Pinpoint the cell where the given text exists, returning its [X, Y] midpoint coordinate. 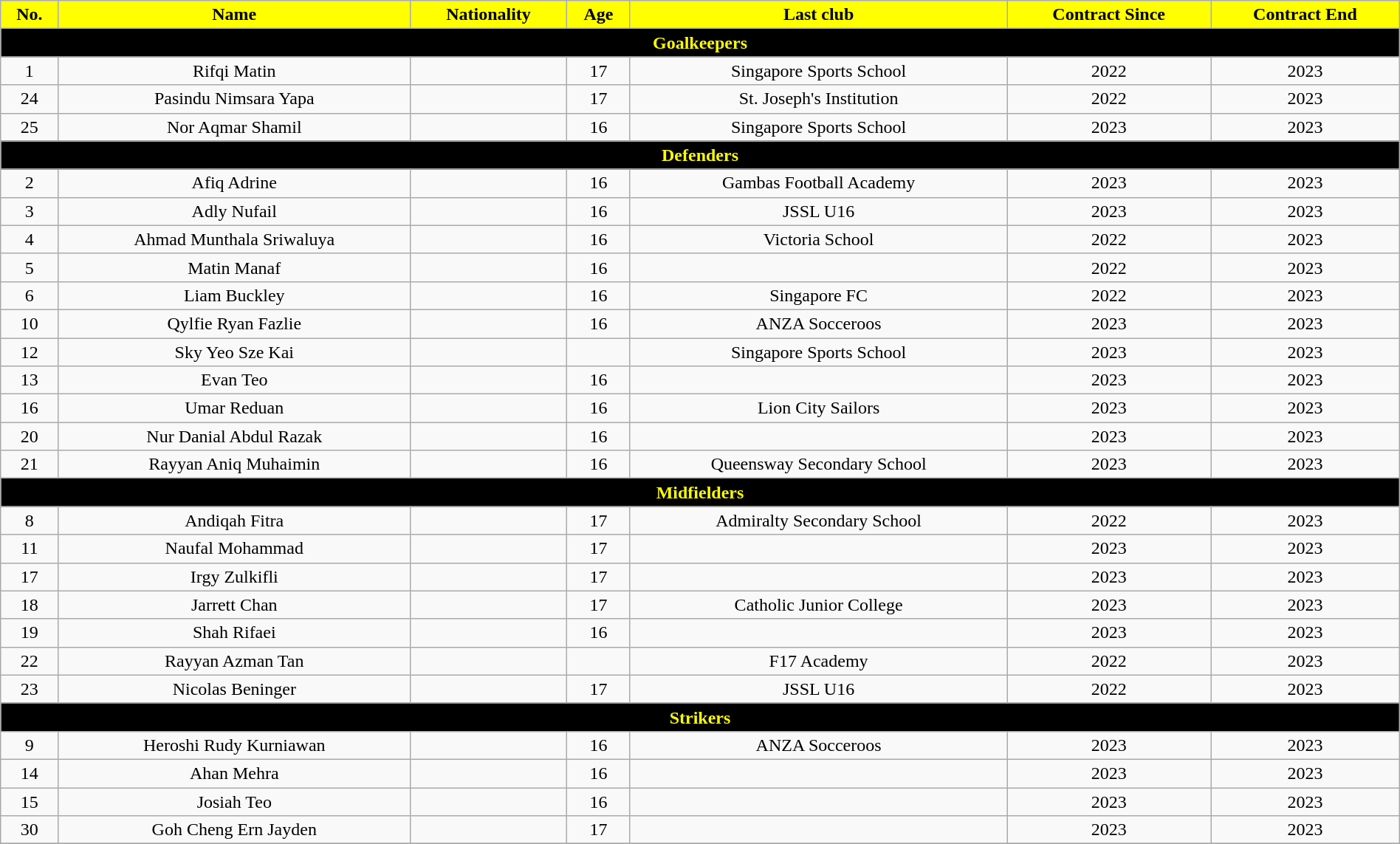
14 [30, 773]
Irgy Zulkifli [235, 577]
1 [30, 71]
19 [30, 633]
10 [30, 323]
Last club [818, 15]
Victoria School [818, 239]
4 [30, 239]
5 [30, 267]
Catholic Junior College [818, 605]
Midfielders [700, 493]
Shah Rifaei [235, 633]
13 [30, 380]
F17 Academy [818, 661]
Afiq Adrine [235, 183]
3 [30, 211]
Rifqi Matin [235, 71]
Rayyan Azman Tan [235, 661]
11 [30, 549]
2 [30, 183]
Contract Since [1109, 15]
Qylfie Ryan Fazlie [235, 323]
18 [30, 605]
Ahmad Munthala Sriwaluya [235, 239]
Evan Teo [235, 380]
12 [30, 352]
25 [30, 127]
Queensway Secondary School [818, 464]
Ahan Mehra [235, 773]
Nicolas Beninger [235, 689]
Andiqah Fitra [235, 521]
Matin Manaf [235, 267]
6 [30, 295]
Heroshi Rudy Kurniawan [235, 745]
Strikers [700, 717]
Jarrett Chan [235, 605]
Nur Danial Abdul Razak [235, 436]
Admiralty Secondary School [818, 521]
Naufal Mohammad [235, 549]
No. [30, 15]
Nationality [489, 15]
Josiah Teo [235, 801]
24 [30, 99]
Pasindu Nimsara Yapa [235, 99]
Umar Reduan [235, 408]
Goalkeepers [700, 43]
21 [30, 464]
Singapore FC [818, 295]
20 [30, 436]
Goh Cheng Ern Jayden [235, 830]
15 [30, 801]
Adly Nufail [235, 211]
8 [30, 521]
Lion City Sailors [818, 408]
Age [598, 15]
9 [30, 745]
30 [30, 830]
St. Joseph's Institution [818, 99]
Contract End [1305, 15]
Sky Yeo Sze Kai [235, 352]
Name [235, 15]
Nor Aqmar Shamil [235, 127]
22 [30, 661]
Gambas Football Academy [818, 183]
23 [30, 689]
Liam Buckley [235, 295]
Rayyan Aniq Muhaimin [235, 464]
Defenders [700, 155]
